Locate the cell with the specified text and output its [x, y] center coordinate. 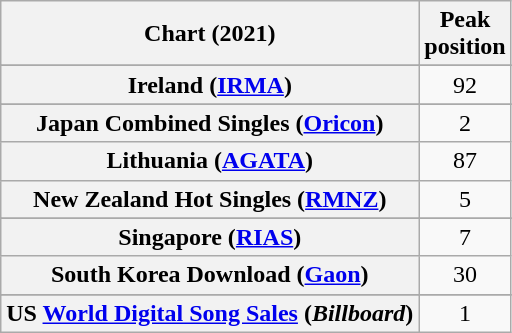
1 [465, 313]
US World Digital Song Sales (Billboard) [210, 313]
7 [465, 237]
92 [465, 85]
South Korea Download (Gaon) [210, 275]
Lithuania (AGATA) [210, 161]
87 [465, 161]
5 [465, 199]
30 [465, 275]
Ireland (IRMA) [210, 85]
New Zealand Hot Singles (RMNZ) [210, 199]
Japan Combined Singles (Oricon) [210, 123]
Peakposition [465, 34]
Singapore (RIAS) [210, 237]
2 [465, 123]
Chart (2021) [210, 34]
